Scan for the cell matching the given text and deliver its (X, Y) coordinate at center. 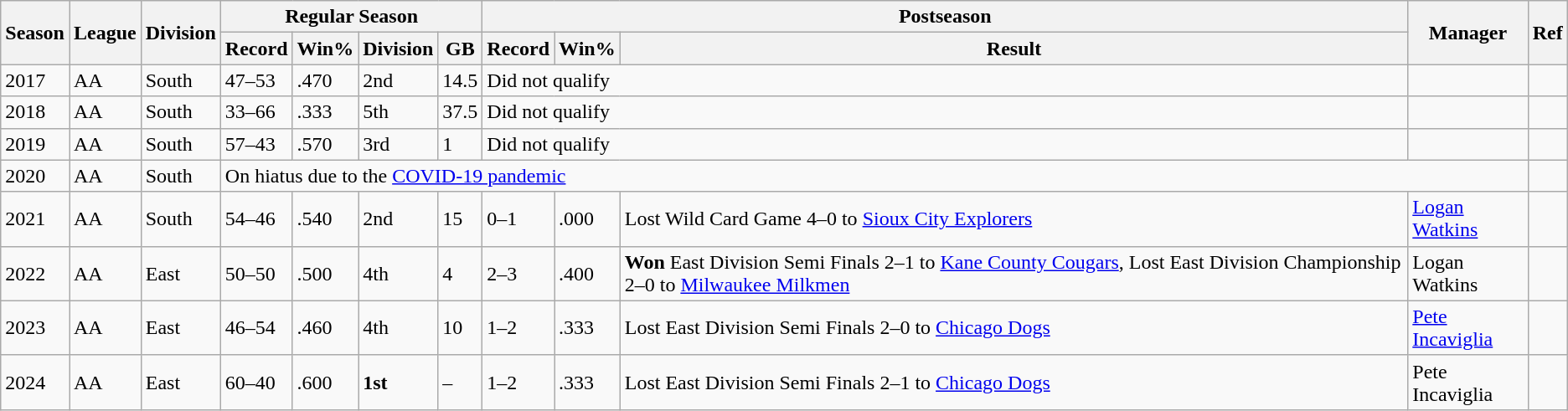
On hiatus due to the COVID-19 pandemic (874, 176)
Lost Wild Card Game 4–0 to Sioux City Explorers (1014, 219)
Result (1014, 49)
3rd (399, 144)
Ref (1548, 33)
2023 (35, 328)
.600 (325, 382)
2018 (35, 112)
Won East Division Semi Finals 2–1 to Kane County Cougars, Lost East Division Championship 2–0 to Milwaukee Milkmen (1014, 273)
2022 (35, 273)
.500 (325, 273)
5th (399, 112)
Postseason (945, 17)
GB (461, 49)
League (105, 33)
.540 (325, 219)
1 (461, 144)
.570 (325, 144)
2019 (35, 144)
37.5 (461, 112)
.400 (588, 273)
33–66 (256, 112)
47–53 (256, 80)
Season (35, 33)
50–50 (256, 273)
14.5 (461, 80)
2020 (35, 176)
Manager (1467, 33)
.000 (588, 219)
1st (399, 382)
.460 (325, 328)
54–46 (256, 219)
15 (461, 219)
.470 (325, 80)
Regular Season (352, 17)
60–40 (256, 382)
Lost East Division Semi Finals 2–1 to Chicago Dogs (1014, 382)
0–1 (518, 219)
– (461, 382)
57–43 (256, 144)
2–3 (518, 273)
4 (461, 273)
2021 (35, 219)
2017 (35, 80)
46–54 (256, 328)
Lost East Division Semi Finals 2–0 to Chicago Dogs (1014, 328)
2024 (35, 382)
10 (461, 328)
